Identify which cell holds the provided text, then report its (x, y) central coordinate. 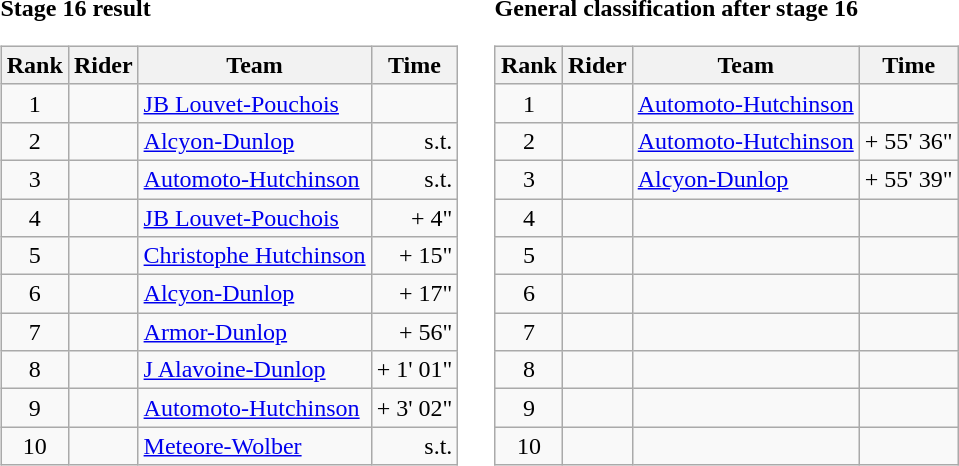
+ 1' 01" (414, 370)
+ 55' 39" (908, 179)
Armor-Dunlop (254, 332)
+ 17" (414, 294)
J Alavoine-Dunlop (254, 370)
+ 55' 36" (908, 141)
+ 56" (414, 332)
+ 4" (414, 217)
Christophe Hutchinson (254, 256)
Meteore-Wolber (254, 446)
+ 15" (414, 256)
+ 3' 02" (414, 408)
